Locate the cell with the specified text and output its [x, y] center coordinate. 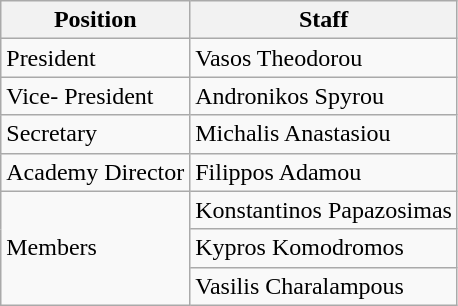
Michalis Anastasiou [324, 134]
Academy Director [96, 172]
Andronikos Spyrou [324, 96]
Vice- President [96, 96]
Position [96, 20]
Members [96, 248]
Vasos Theodorou [324, 58]
Kypros Komodromos [324, 248]
Vasilis Charalampous [324, 286]
Staff [324, 20]
Konstantinos Papazosimas [324, 210]
Filippos Adamou [324, 172]
President [96, 58]
Secretary [96, 134]
